Pinpoint the cell where the given text exists, returning its (X, Y) midpoint coordinate. 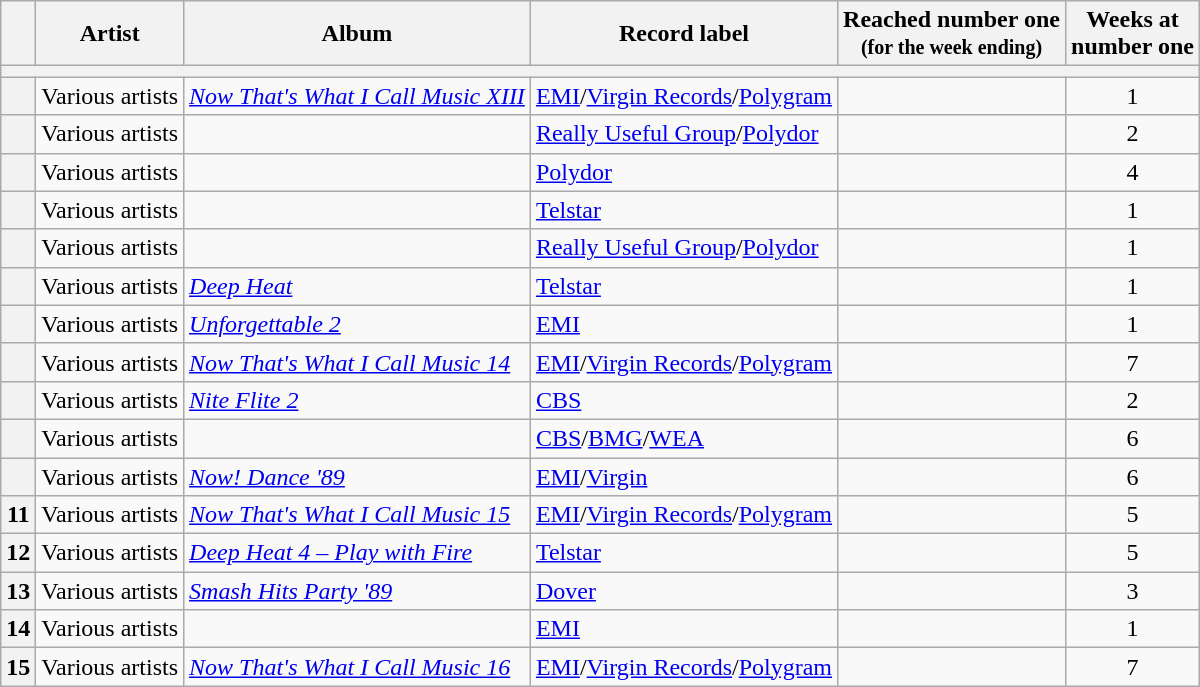
12 (18, 553)
Artist (110, 34)
Unforgettable 2 (358, 324)
11 (18, 515)
Dover (684, 591)
13 (18, 591)
Polydor (684, 172)
Now That's What I Call Music 16 (358, 667)
Now That's What I Call Music 15 (358, 515)
CBS (684, 400)
Deep Heat (358, 286)
Now That's What I Call Music 14 (358, 362)
CBS/BMG/WEA (684, 438)
3 (1133, 591)
Weeks atnumber one (1133, 34)
14 (18, 629)
Now! Dance '89 (358, 477)
Deep Heat 4 – Play with Fire (358, 553)
15 (18, 667)
Now That's What I Call Music XIII (358, 96)
EMI/Virgin (684, 477)
Album (358, 34)
Record label (684, 34)
4 (1133, 172)
Smash Hits Party '89 (358, 591)
Reached number one(for the week ending) (952, 34)
Nite Flite 2 (358, 400)
